Output the [x, y] coordinate of the center of the cell containing the given text.  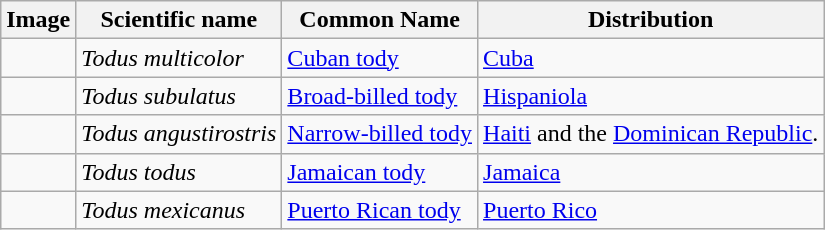
Common Name [380, 20]
Cuba [651, 58]
Haiti and the Dominican Republic. [651, 134]
Todus angustirostris [179, 134]
Narrow-billed tody [380, 134]
Image [38, 20]
Broad-billed tody [380, 96]
Jamaica [651, 172]
Todus mexicanus [179, 210]
Puerto Rican tody [380, 210]
Puerto Rico [651, 210]
Todus todus [179, 172]
Scientific name [179, 20]
Jamaican tody [380, 172]
Hispaniola [651, 96]
Cuban tody [380, 58]
Todus subulatus [179, 96]
Distribution [651, 20]
Todus multicolor [179, 58]
